Return (x, y) of the center of cell containing provided text 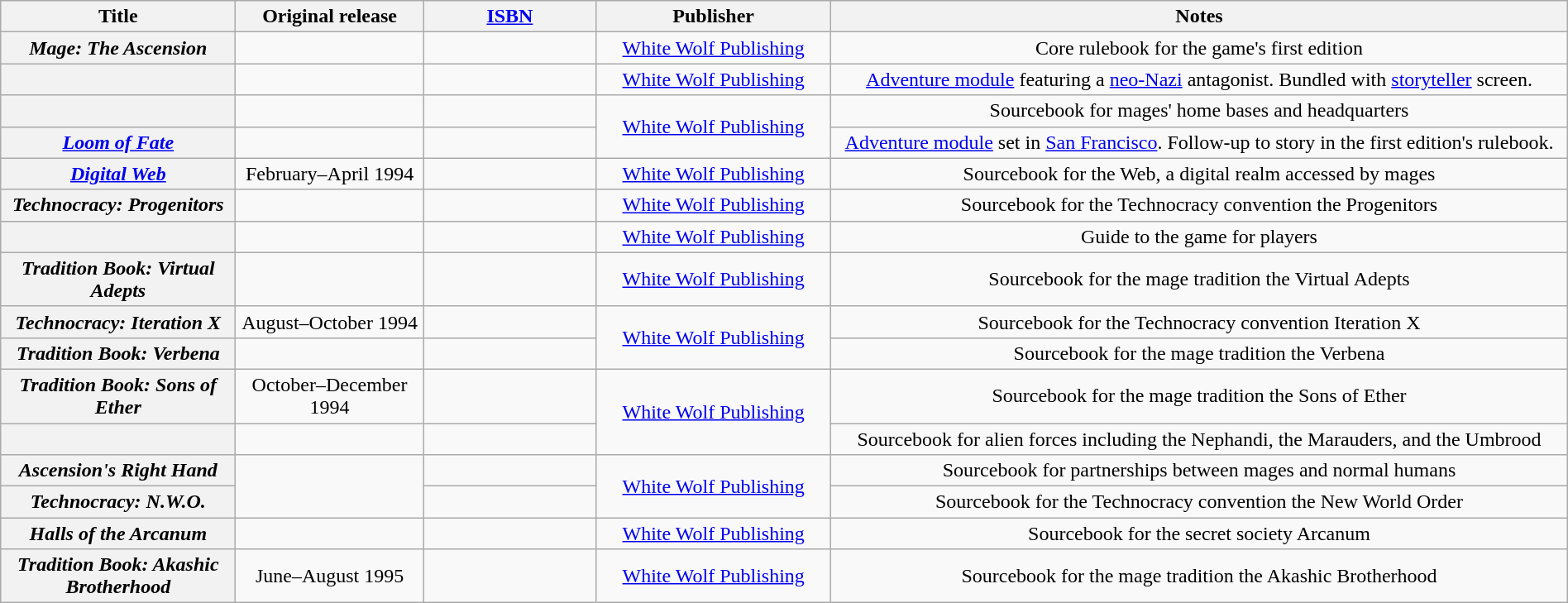
Technocracy: Progenitors (118, 205)
Notes (1199, 17)
Sourcebook for the mage tradition the Virtual Adepts (1199, 280)
Sourcebook for partnerships between mages and normal humans (1199, 471)
Core rulebook for the game's first edition (1199, 48)
Sourcebook for the secret society Arcanum (1199, 534)
June–August 1995 (329, 576)
Publisher (714, 17)
October–December 1994 (329, 395)
Tradition Book: Akashic Brotherhood (118, 576)
Sourcebook for alien forces including the Nephandi, the Marauders, and the Umbrood (1199, 439)
Original release (329, 17)
Sourcebook for the Web, a digital realm accessed by mages (1199, 174)
Loom of Fate (118, 142)
February–April 1994 (329, 174)
Technocracy: N.W.O. (118, 502)
Tradition Book: Virtual Adepts (118, 280)
Sourcebook for the mage tradition the Akashic Brotherhood (1199, 576)
Adventure module featuring a neo-Nazi antagonist. Bundled with storyteller screen. (1199, 79)
Technocracy: Iteration X (118, 322)
ISBN (509, 17)
Sourcebook for the mage tradition the Verbena (1199, 353)
Guide to the game for players (1199, 237)
Adventure module set in San Francisco. Follow-up to story in the first edition's rulebook. (1199, 142)
Sourcebook for the Technocracy convention the New World Order (1199, 502)
Tradition Book: Verbena (118, 353)
Mage: The Ascension (118, 48)
Sourcebook for the mage tradition the Sons of Ether (1199, 395)
August–October 1994 (329, 322)
Sourcebook for the Technocracy convention Iteration X (1199, 322)
Digital Web (118, 174)
Ascension's Right Hand (118, 471)
Sourcebook for the Technocracy convention the Progenitors (1199, 205)
Sourcebook for mages' home bases and headquarters (1199, 111)
Halls of the Arcanum (118, 534)
Title (118, 17)
Tradition Book: Sons of Ether (118, 395)
